Determine the [X, Y] coordinate at the center of the cell enclosing the given text.  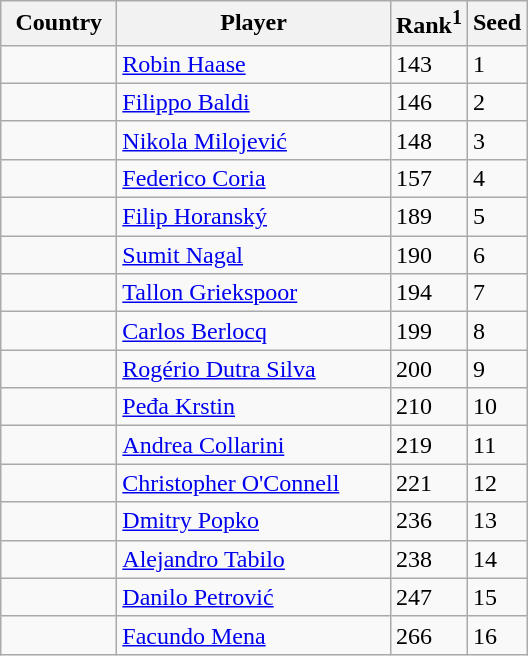
Danilo Petrović [254, 597]
Filip Horanský [254, 217]
Carlos Berlocq [254, 331]
189 [428, 217]
143 [428, 64]
190 [428, 255]
11 [496, 445]
16 [496, 635]
148 [428, 140]
Alejandro Tabilo [254, 559]
Facundo Mena [254, 635]
12 [496, 483]
15 [496, 597]
221 [428, 483]
Andrea Collarini [254, 445]
247 [428, 597]
Federico Coria [254, 178]
7 [496, 293]
Christopher O'Connell [254, 483]
200 [428, 369]
14 [496, 559]
10 [496, 407]
236 [428, 521]
9 [496, 369]
13 [496, 521]
4 [496, 178]
Robin Haase [254, 64]
219 [428, 445]
Dmitry Popko [254, 521]
2 [496, 102]
Filippo Baldi [254, 102]
210 [428, 407]
Peđa Krstin [254, 407]
Sumit Nagal [254, 255]
5 [496, 217]
146 [428, 102]
6 [496, 255]
Rogério Dutra Silva [254, 369]
8 [496, 331]
3 [496, 140]
Tallon Griekspoor [254, 293]
157 [428, 178]
Seed [496, 24]
Rank1 [428, 24]
199 [428, 331]
Nikola Milojević [254, 140]
Country [59, 24]
1 [496, 64]
194 [428, 293]
Player [254, 24]
238 [428, 559]
266 [428, 635]
